Locate the cell with the specified text and output its [X, Y] center coordinate. 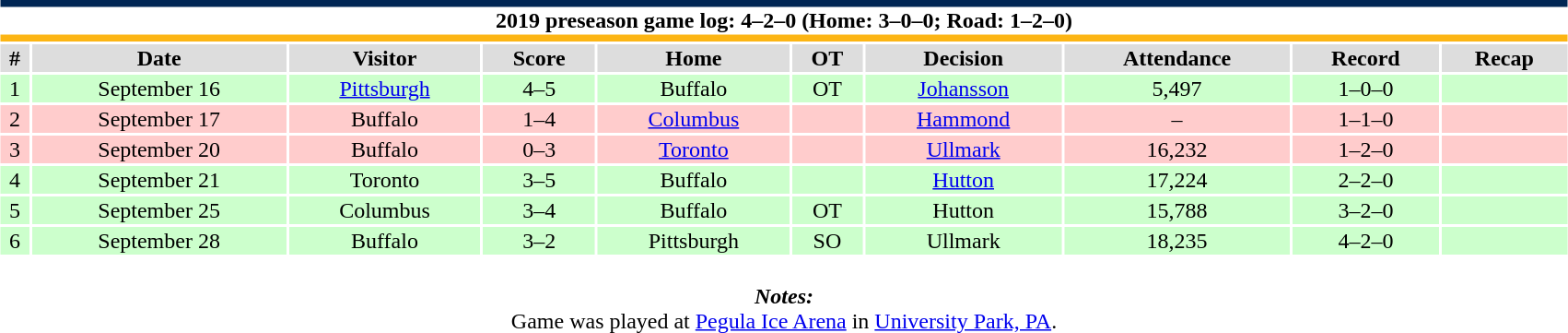
September 21 [158, 180]
1 [15, 89]
3–2–0 [1365, 210]
4 [15, 180]
16,232 [1177, 149]
15,788 [1177, 210]
1–0–0 [1365, 89]
# [15, 58]
18,235 [1177, 241]
Johansson [964, 89]
3–2 [539, 241]
Visitor [385, 58]
September 20 [158, 149]
September 16 [158, 89]
0–3 [539, 149]
1–1–0 [1365, 119]
5 [15, 210]
September 17 [158, 119]
3 [15, 149]
4–5 [539, 89]
5,497 [1177, 89]
SO [827, 241]
Record [1365, 58]
1–2–0 [1365, 149]
September 25 [158, 210]
2–2–0 [1365, 180]
6 [15, 241]
Score [539, 58]
17,224 [1177, 180]
Recap [1505, 58]
3–4 [539, 210]
September 28 [158, 241]
3–5 [539, 180]
Date [158, 58]
2 [15, 119]
Hammond [964, 119]
4–2–0 [1365, 241]
Decision [964, 58]
– [1177, 119]
Attendance [1177, 58]
Home [693, 58]
1–4 [539, 119]
2019 preseason game log: 4–2–0 (Home: 3–0–0; Road: 1–2–0) [784, 20]
